Capture the cell that displays the provided text and extract its (x, y) central coordinate. 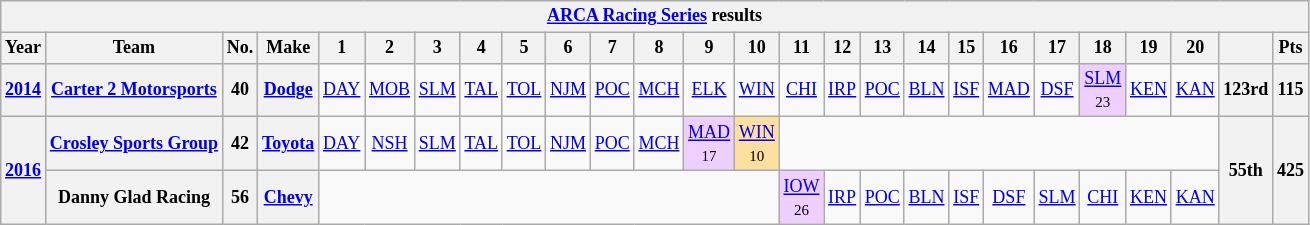
Carter 2 Motorsports (134, 90)
SLM23 (1103, 90)
Team (134, 48)
Year (24, 48)
Crosley Sports Group (134, 144)
MAD (1010, 90)
55th (1246, 170)
6 (568, 48)
4 (481, 48)
2 (390, 48)
Toyota (288, 144)
13 (882, 48)
Dodge (288, 90)
11 (802, 48)
8 (659, 48)
Chevy (288, 197)
ELK (710, 90)
115 (1291, 90)
12 (842, 48)
20 (1195, 48)
15 (966, 48)
19 (1149, 48)
NSH (390, 144)
10 (756, 48)
WIN (756, 90)
2014 (24, 90)
40 (240, 90)
Make (288, 48)
7 (612, 48)
16 (1010, 48)
56 (240, 197)
425 (1291, 170)
5 (524, 48)
2016 (24, 170)
Danny Glad Racing (134, 197)
No. (240, 48)
WIN10 (756, 144)
9 (710, 48)
ARCA Racing Series results (655, 16)
MOB (390, 90)
1 (342, 48)
MAD17 (710, 144)
18 (1103, 48)
123rd (1246, 90)
42 (240, 144)
IOW26 (802, 197)
17 (1057, 48)
Pts (1291, 48)
14 (926, 48)
3 (437, 48)
